Scan for the cell matching the given text and deliver its [X, Y] coordinate at center. 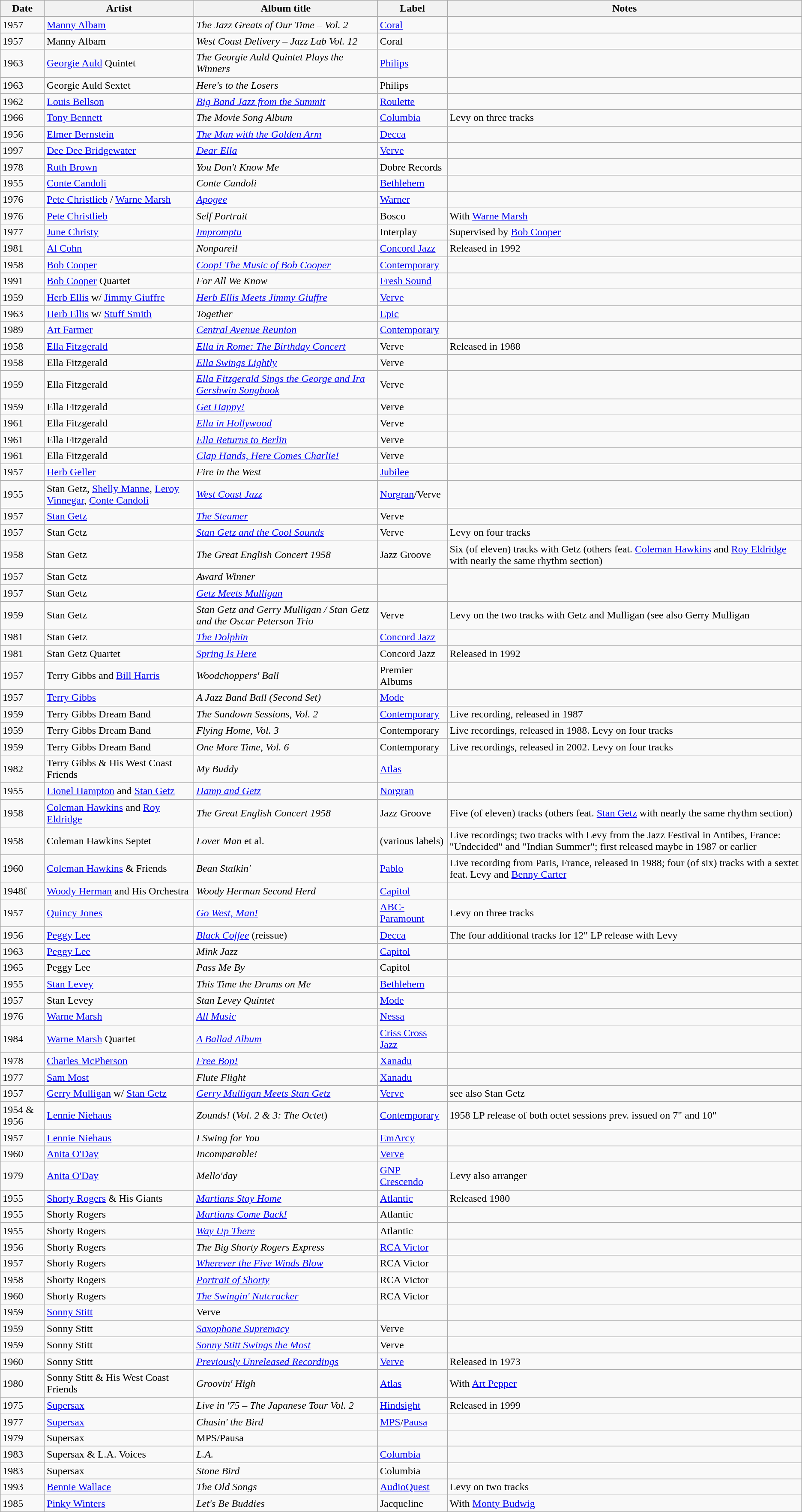
I Swing for You [286, 1138]
Label [412, 9]
Artist [119, 9]
June Christy [119, 232]
Portrait of Shorty [286, 1280]
Zounds! (Vol. 2 & 3: The Octet) [286, 1115]
Award Winner [286, 577]
Martians Stay Home [286, 1198]
Bean Stalkin' [286, 869]
Wherever the Five Winds Blow [286, 1263]
Jacqueline [412, 1503]
Flute Flight [286, 1077]
Free Bop! [286, 1061]
Let's Be Buddies [286, 1503]
The Movie Song Album [286, 118]
Live recordings, released in 2002. Levy on four tracks [625, 747]
Released in 1999 [625, 1405]
Georgie Auld Quintet [119, 63]
Stan Levey Quintet [286, 1000]
L.A. [286, 1455]
Mello'day [286, 1176]
Ruth Brown [119, 167]
Date [22, 9]
Black Coffee (reissue) [286, 935]
The Sundown Sessions, Vol. 2 [286, 714]
Ella in Rome: The Birthday Concert [286, 346]
Coleman Hawkins Septet [119, 841]
Self Portrait [286, 216]
Georgie Auld Sextet [119, 85]
Terry Gibbs & His West Coast Friends [119, 769]
Notes [625, 9]
The Georgie Auld Quintet Plays the Winners [286, 63]
Pinky Winters [119, 1503]
Dee Dee Bridgewater [119, 150]
Live in '75 – The Japanese Tour Vol. 2 [286, 1405]
see also Stan Getz [625, 1093]
Six (of eleven) tracks with Getz (others feat. Coleman Hawkins and Roy Eldridge with nearly the same rhythm section) [625, 555]
EmArcy [412, 1138]
1980 [22, 1383]
Charles McPherson [119, 1061]
Norgran [412, 791]
Woodchoppers' Ball [286, 675]
Al Cohn [119, 249]
AudioQuest [412, 1487]
Gerry Mulligan Meets Stan Getz [286, 1093]
Herb Ellis w/ Jimmy Giuffre [119, 297]
Apogee [286, 199]
The Big Shorty Rogers Express [286, 1247]
The Jazz Greats of Our Time – Vol. 2 [286, 25]
Way Up There [286, 1231]
This Time the Drums on Me [286, 984]
Coleman Hawkins & Friends [119, 869]
Sonny Stitt Swings the Most [286, 1345]
Epic [412, 314]
Levy on the two tracks with Getz and Mulligan (see also Gerry Mulligan [625, 615]
Sonny Stitt & His West Coast Friends [119, 1383]
Jubilee [412, 472]
Dear Ella [286, 150]
You Don't Know Me [286, 167]
Fire in the West [286, 472]
Go West, Man! [286, 913]
The Steamer [286, 516]
1954 & 1956 [22, 1115]
Herb Geller [119, 472]
Getz Meets Mulligan [286, 593]
Live recording, released in 1987 [625, 714]
Norgran/Verve [412, 494]
Bob Cooper [119, 265]
A Ballad Album [286, 1039]
Impromptu [286, 232]
Clap Hands, Here Comes Charlie! [286, 456]
The Swingin' Nutcracker [286, 1296]
Big Band Jazz from the Summit [286, 102]
Levy also arranger [625, 1176]
Sam Most [119, 1077]
Supersax & L.A. Voices [119, 1455]
Terry Gibbs [119, 698]
Live recordings, released in 1988. Levy on four tracks [625, 730]
1966 [22, 118]
Warne Marsh Quartet [119, 1039]
1997 [22, 150]
Ella Returns to Berlin [286, 439]
Woody Herman and His Orchestra [119, 891]
Art Farmer [119, 330]
1962 [22, 102]
Released in 1988 [625, 346]
Herb Ellis Meets Jimmy Giuffre [286, 297]
Bennie Wallace [119, 1487]
All Music [286, 1017]
Lover Man et al. [286, 841]
Groovin' High [286, 1383]
Five (of eleven) tracks (others feat. Stan Getz with nearly the same rhythm section) [625, 813]
Flying Home, Vol. 3 [286, 730]
GNP Crescendo [412, 1176]
Released in 1973 [625, 1361]
Nessa [412, 1017]
One More Time, Vol. 6 [286, 747]
Pass Me By [286, 968]
Pablo [412, 869]
Interplay [412, 232]
Terry Gibbs and Bill Harris [119, 675]
Pete Christlieb [119, 216]
Mink Jazz [286, 951]
Incomparable! [286, 1154]
1985 [22, 1503]
Saxophone Supremacy [286, 1329]
Album title [286, 9]
A Jazz Band Ball (Second Set) [286, 698]
With Art Pepper [625, 1383]
Together [286, 314]
Martians Come Back! [286, 1215]
Levy on two tracks [625, 1487]
Spring Is Here [286, 654]
Stan Getz Quartet [119, 654]
Get Happy! [286, 407]
Dobre Records [412, 167]
Criss Cross Jazz [412, 1039]
Coop! The Music of Bob Cooper [286, 265]
Coleman Hawkins and Roy Eldridge [119, 813]
Here's to the Losers [286, 85]
1975 [22, 1405]
Ella in Hollywood [286, 423]
Warne Marsh [119, 1017]
1989 [22, 330]
West Coast Delivery – Jazz Lab Vol. 12 [286, 41]
With Warne Marsh [625, 216]
Hindsight [412, 1405]
ABC-Paramount [412, 913]
Roulette [412, 102]
Louis Bellson [119, 102]
Quincy Jones [119, 913]
Supervised by Bob Cooper [625, 232]
Gerry Mulligan w/ Stan Getz [119, 1093]
Bosco [412, 216]
Released 1980 [625, 1198]
The Old Songs [286, 1487]
With Monty Budwig [625, 1503]
Elmer Bernstein [119, 134]
Bob Cooper Quartet [119, 281]
The Dolphin [286, 637]
Pete Christlieb / Warne Marsh [119, 199]
Stan Getz and the Cool Sounds [286, 533]
For All We Know [286, 281]
Chasin' the Bird [286, 1422]
My Buddy [286, 769]
Tony Bennett [119, 118]
Lionel Hampton and Stan Getz [119, 791]
Premier Albums [412, 675]
1984 [22, 1039]
Warner [412, 199]
Woody Herman Second Herd [286, 891]
Stone Bird [286, 1471]
The Man with the Golden Arm [286, 134]
1993 [22, 1487]
1948f [22, 891]
Central Avenue Reunion [286, 330]
1958 LP release of both octet sessions prev. issued on 7" and 10" [625, 1115]
Previously Unreleased Recordings [286, 1361]
Fresh Sound [412, 281]
Ella Swings Lightly [286, 363]
Ella Fitzgerald Sings the George and Ira Gershwin Songbook [286, 385]
The four additional tracks for 12" LP release with Levy [625, 935]
(various labels) [412, 841]
Stan Getz, Shelly Manne, Leroy Vinnegar, Conte Candoli [119, 494]
1965 [22, 968]
Hamp and Getz [286, 791]
1982 [22, 769]
Live recording from Paris, France, released in 1988; four (of six) tracks with a sextet feat. Levy and Benny Carter [625, 869]
Levy on four tracks [625, 533]
Stan Getz and Gerry Mulligan / Stan Getz and the Oscar Peterson Trio [286, 615]
Herb Ellis w/ Stuff Smith [119, 314]
1991 [22, 281]
Nonpareil [286, 249]
Shorty Rogers & His Giants [119, 1198]
West Coast Jazz [286, 494]
